Return [X, Y] of the center of cell containing provided text 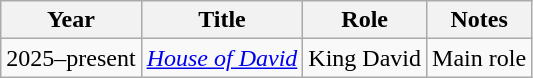
Year [71, 20]
Notes [480, 20]
Role [365, 20]
King David [365, 58]
Title [222, 20]
House of David [222, 58]
Main role [480, 58]
2025–present [71, 58]
